Search for the cell housing the specified text and yield its (X, Y) center coordinate. 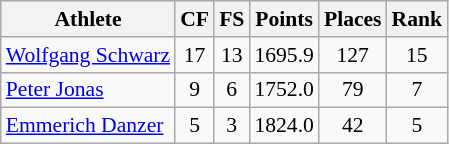
Athlete (88, 19)
Rank (418, 19)
Wolfgang Schwarz (88, 55)
15 (418, 55)
127 (353, 55)
Peter Jonas (88, 90)
1752.0 (284, 90)
17 (194, 55)
1824.0 (284, 126)
Places (353, 19)
CF (194, 19)
79 (353, 90)
6 (232, 90)
9 (194, 90)
FS (232, 19)
13 (232, 55)
42 (353, 126)
Emmerich Danzer (88, 126)
3 (232, 126)
7 (418, 90)
1695.9 (284, 55)
Points (284, 19)
